Return the (x, y) coordinate for the center point of the cell that contains the specified text.  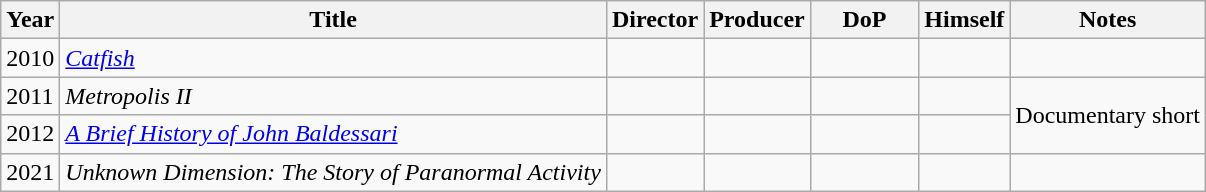
Unknown Dimension: The Story of Paranormal Activity (334, 172)
Title (334, 20)
A Brief History of John Baldessari (334, 134)
Himself (964, 20)
2021 (30, 172)
DoP (864, 20)
2011 (30, 96)
Notes (1108, 20)
Metropolis II (334, 96)
Director (654, 20)
2012 (30, 134)
Year (30, 20)
Catfish (334, 58)
Documentary short (1108, 115)
2010 (30, 58)
Producer (758, 20)
